Capture the cell that displays the provided text and extract its [X, Y] central coordinate. 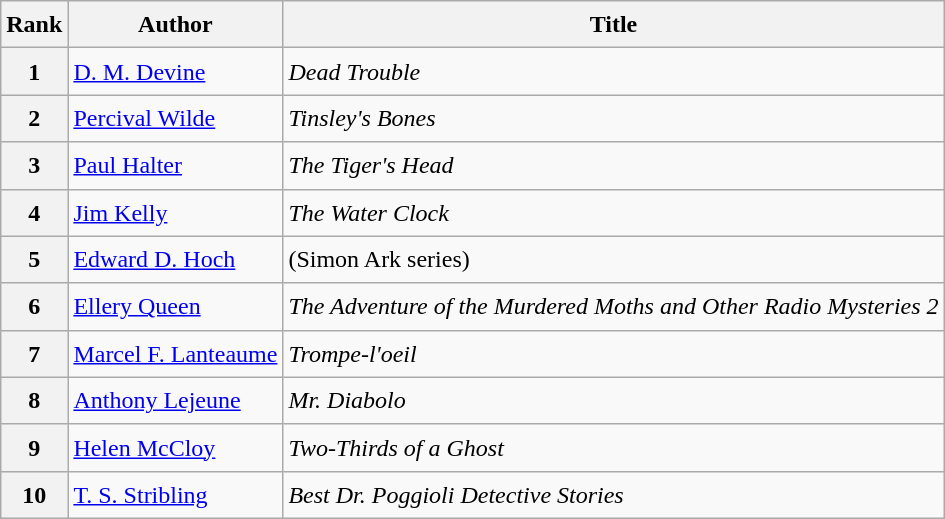
(Simon Ark series) [614, 260]
5 [34, 260]
The Water Clock [614, 212]
Best Dr. Poggioli Detective Stories [614, 494]
Helen McCloy [176, 448]
2 [34, 118]
Trompe-l'oeil [614, 354]
3 [34, 166]
Anthony Lejeune [176, 400]
Ellery Queen [176, 306]
Marcel F. Lanteaume [176, 354]
Tinsley's Bones [614, 118]
4 [34, 212]
Title [614, 24]
6 [34, 306]
Mr. Diabolo [614, 400]
10 [34, 494]
Jim Kelly [176, 212]
The Tiger's Head [614, 166]
Author [176, 24]
1 [34, 72]
Two-Thirds of a Ghost [614, 448]
Paul Halter [176, 166]
7 [34, 354]
D. M. Devine [176, 72]
The Adventure of the Murdered Moths and Other Radio Mysteries 2 [614, 306]
Percival Wilde [176, 118]
Edward D. Hoch [176, 260]
T. S. Stribling [176, 494]
8 [34, 400]
Rank [34, 24]
Dead Trouble [614, 72]
9 [34, 448]
